For the text-containing cell, return its midpoint in [x, y] coordinate format. 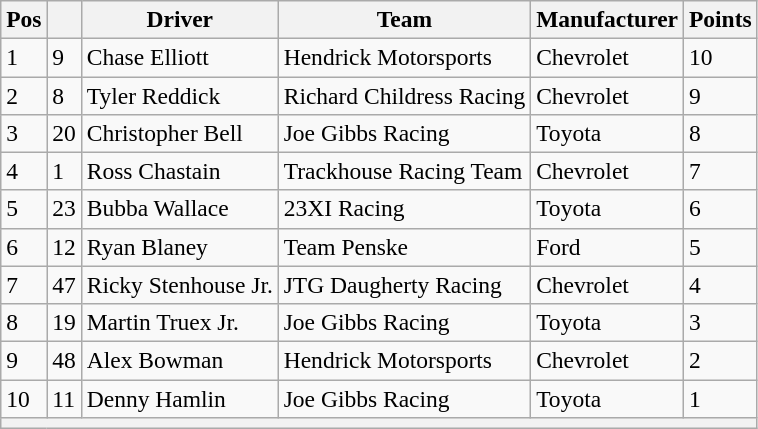
Ross Chastain [180, 171]
Denny Hamlin [180, 398]
Christopher Bell [180, 133]
Trackhouse Racing Team [404, 171]
JTG Daugherty Racing [404, 285]
Pos [24, 19]
20 [64, 133]
Ford [608, 247]
Driver [180, 19]
Ricky Stenhouse Jr. [180, 285]
23XI Racing [404, 209]
Alex Bowman [180, 360]
23 [64, 209]
Richard Childress Racing [404, 95]
11 [64, 398]
Ryan Blaney [180, 247]
Tyler Reddick [180, 95]
48 [64, 360]
Points [720, 19]
Martin Truex Jr. [180, 322]
Team [404, 19]
Chase Elliott [180, 57]
47 [64, 285]
Bubba Wallace [180, 209]
12 [64, 247]
Team Penske [404, 247]
19 [64, 322]
Manufacturer [608, 19]
